Detect which cell encompasses the target text, then output its [x, y] center coordinate. 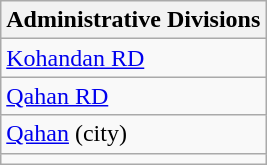
Qahan (city) [134, 134]
Qahan RD [134, 96]
Administrative Divisions [134, 20]
Kohandan RD [134, 58]
